Extract the (x, y) coordinate from the center of the cell holding the provided text.  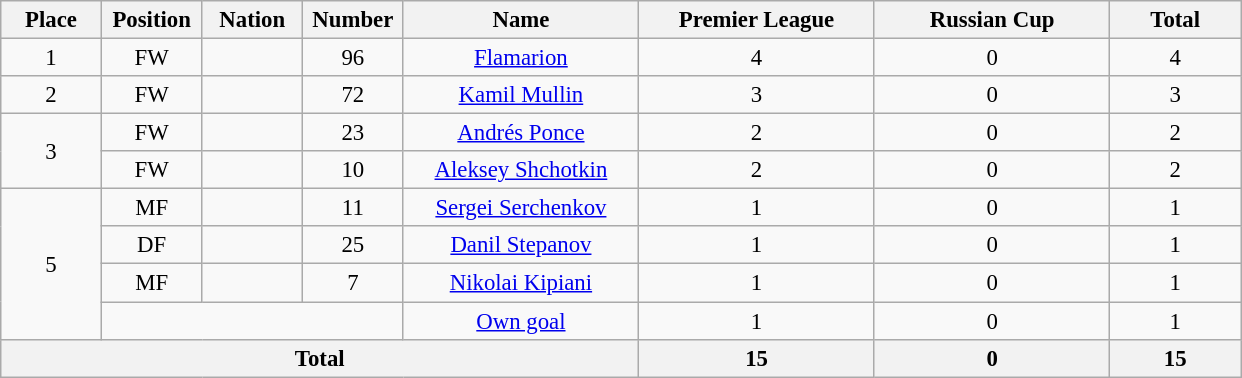
25 (354, 245)
96 (354, 58)
10 (354, 170)
Russian Cup (992, 20)
Danil Stepanov (521, 245)
Kamil Mullin (521, 95)
Flamarion (521, 58)
Aleksey Shchotkin (521, 170)
Place (52, 20)
Name (521, 20)
Nation (252, 20)
Nikolai Kipiani (521, 283)
11 (354, 208)
5 (52, 264)
Andrés Ponce (521, 133)
Own goal (521, 321)
Position (152, 20)
Number (354, 20)
7 (354, 283)
Sergei Serchenkov (521, 208)
DF (152, 245)
Premier League (757, 20)
23 (354, 133)
72 (354, 95)
